Output the [X, Y] coordinate of the center of the cell containing the given text.  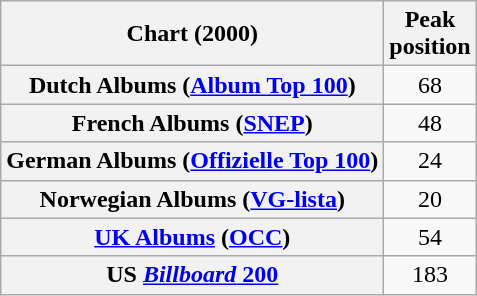
US Billboard 200 [192, 275]
Peakposition [430, 34]
68 [430, 85]
20 [430, 199]
183 [430, 275]
German Albums (Offizielle Top 100) [192, 161]
48 [430, 123]
UK Albums (OCC) [192, 237]
French Albums (SNEP) [192, 123]
54 [430, 237]
Dutch Albums (Album Top 100) [192, 85]
Norwegian Albums (VG-lista) [192, 199]
Chart (2000) [192, 34]
24 [430, 161]
